Identify which cell holds the provided text, then report its (x, y) central coordinate. 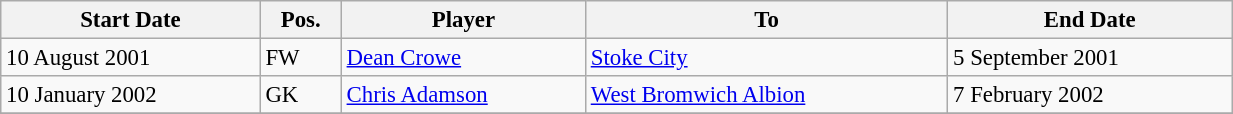
Chris Adamson (463, 95)
10 August 2001 (130, 58)
Player (463, 20)
Dean Crowe (463, 58)
To (766, 20)
FW (300, 58)
Pos. (300, 20)
10 January 2002 (130, 95)
7 February 2002 (1090, 95)
Start Date (130, 20)
Stoke City (766, 58)
5 September 2001 (1090, 58)
West Bromwich Albion (766, 95)
End Date (1090, 20)
GK (300, 95)
